Detect which cell encompasses the target text, then output its [X, Y] center coordinate. 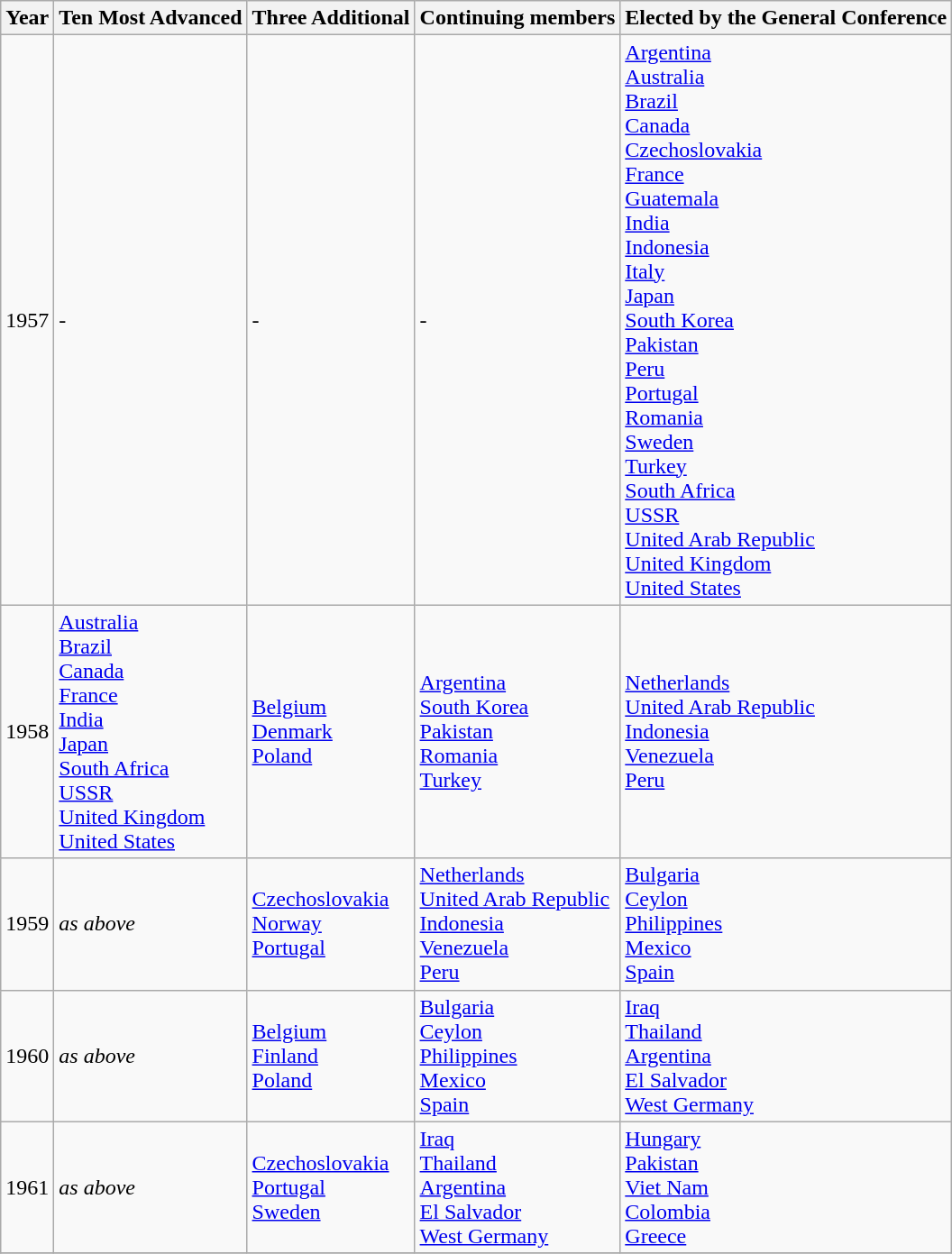
Ten Most Advanced [151, 18]
Australia Brazil Canada France India Japan South Africa USSR United Kingdom United States [151, 732]
Elected by the General Conference [786, 18]
1957 [27, 320]
Belgium Denmark Poland [331, 732]
ArgentinaSouth KoreaPakistanRomaniaTurkey [517, 732]
1960 [27, 1056]
Three Additional [331, 18]
HungaryPakistanViet NamColombiaGreece [786, 1187]
1959 [27, 924]
Continuing members [517, 18]
CzechoslovakiaNorwayPortugal [331, 924]
Year [27, 18]
BelgiumFinlandPoland [331, 1056]
CzechoslovakiaPortugalSweden [331, 1187]
1961 [27, 1187]
1958 [27, 732]
